Return the (x, y) coordinate for the center point of the cell that contains the specified text.  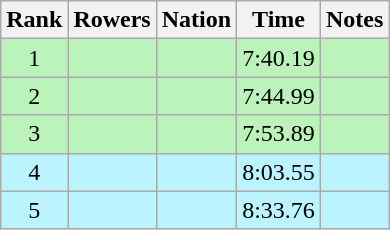
5 (34, 210)
Time (279, 20)
7:40.19 (279, 58)
7:44.99 (279, 96)
8:03.55 (279, 172)
3 (34, 134)
1 (34, 58)
2 (34, 96)
Rowers (112, 20)
Notes (354, 20)
Rank (34, 20)
Nation (196, 20)
7:53.89 (279, 134)
4 (34, 172)
8:33.76 (279, 210)
